Locate the cell with the specified text and output its (X, Y) center coordinate. 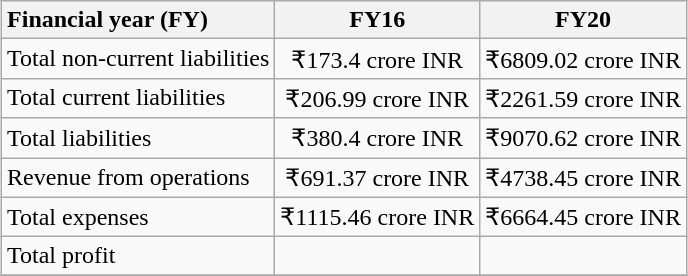
FY20 (584, 20)
₹1115.46 crore INR (378, 217)
₹691.37 crore INR (378, 178)
Financial year (FY) (138, 20)
Total non-current liabilities (138, 59)
₹6809.02 crore INR (584, 59)
₹380.4 crore INR (378, 138)
FY16 (378, 20)
₹173.4 crore INR (378, 59)
Total liabilities (138, 138)
Total current liabilities (138, 98)
Total profit (138, 256)
₹4738.45 crore INR (584, 178)
₹9070.62 crore INR (584, 138)
₹2261.59 crore INR (584, 98)
₹206.99 crore INR (378, 98)
Revenue from operations (138, 178)
Total expenses (138, 217)
₹6664.45 crore INR (584, 217)
